Capture the cell that displays the provided text and extract its [x, y] central coordinate. 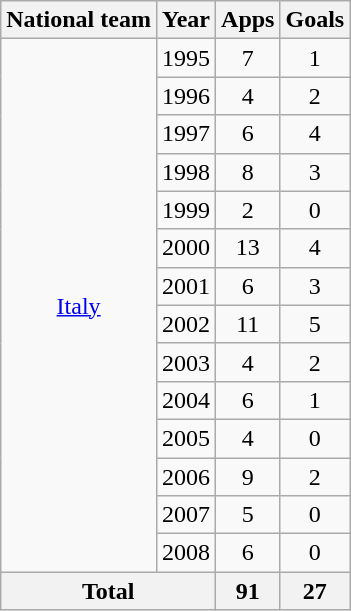
2004 [186, 400]
1995 [186, 58]
1996 [186, 96]
2000 [186, 248]
2002 [186, 324]
9 [248, 477]
2003 [186, 362]
Year [186, 20]
1998 [186, 172]
2006 [186, 477]
27 [315, 591]
8 [248, 172]
2008 [186, 553]
1999 [186, 210]
2007 [186, 515]
Italy [79, 306]
7 [248, 58]
Apps [248, 20]
2001 [186, 286]
Goals [315, 20]
Total [108, 591]
1997 [186, 134]
91 [248, 591]
11 [248, 324]
2005 [186, 438]
National team [79, 20]
13 [248, 248]
